Pinpoint the cell where the given text exists, returning its (X, Y) midpoint coordinate. 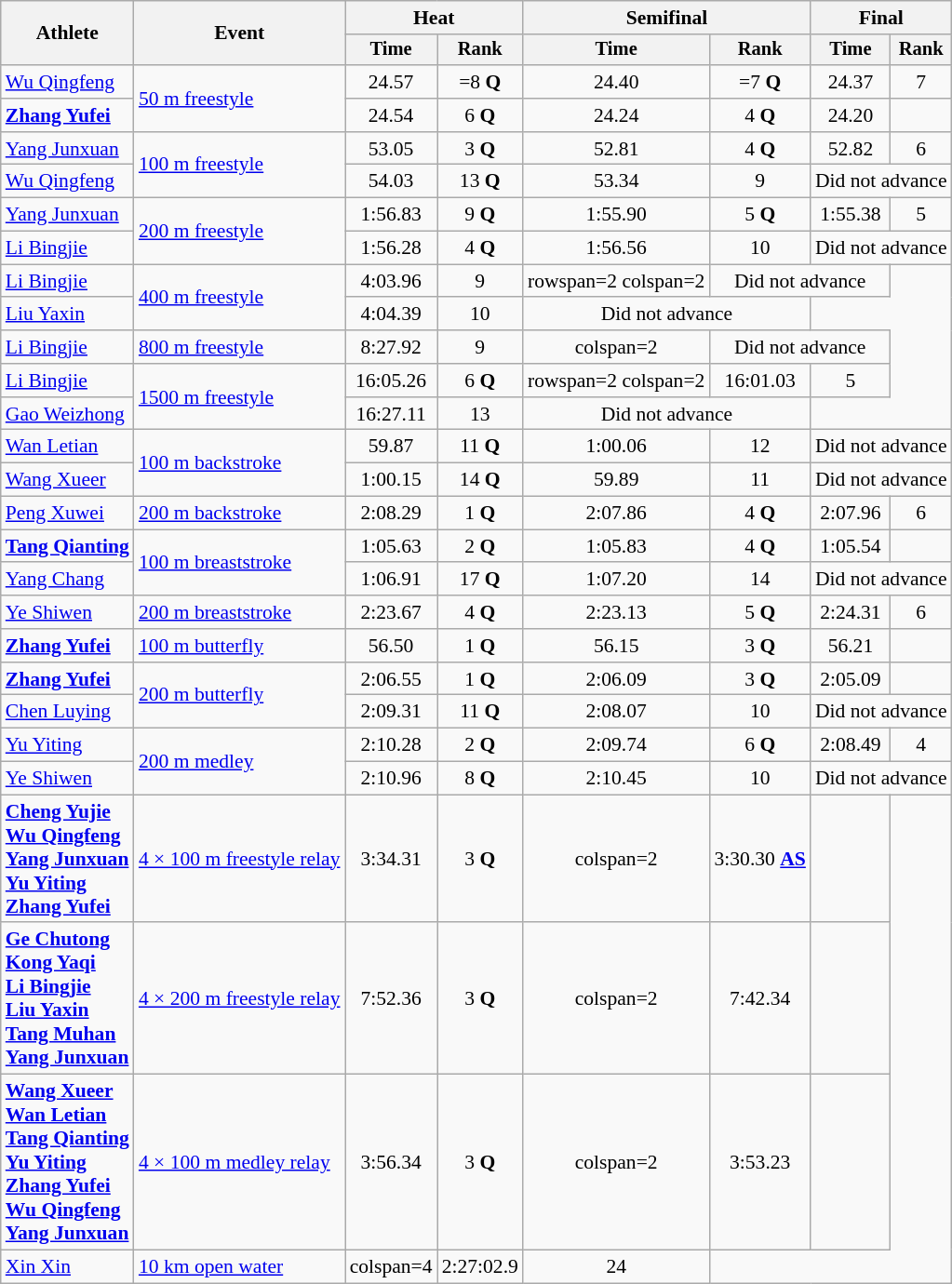
3:53.23 (759, 1163)
2:24.31 (851, 612)
Semifinal (666, 18)
Chen Luying (67, 712)
1:06.91 (391, 580)
Athlete (67, 33)
1:05.83 (616, 546)
17 Q (480, 580)
16:01.03 (759, 381)
24.57 (391, 82)
Xin Xin (67, 1267)
7:52.36 (391, 999)
Wang Xueer (67, 480)
50 m freestyle (240, 99)
14 (759, 580)
59.89 (616, 480)
Wan Letian (67, 447)
Peng Xuwei (67, 514)
56.21 (851, 646)
Liu Yaxin (67, 314)
2:23.67 (391, 612)
3:30.30 AS (759, 859)
Ge ChutongKong YaqiLi BingjieLiu YaxinTang MuhanYang Junxuan (67, 999)
2:10.45 (616, 779)
54.03 (391, 181)
Final (881, 18)
=7 Q (759, 82)
2:27:02.9 (480, 1267)
56.50 (391, 646)
3:34.31 (391, 859)
7 (921, 82)
10 km open water (240, 1267)
53.05 (391, 149)
100 m butterfly (240, 646)
800 m freestyle (240, 347)
24.37 (851, 82)
1:00.15 (391, 480)
1500 m freestyle (240, 396)
2:08.07 (616, 712)
4 × 100 m medley relay (240, 1163)
1:55.38 (851, 215)
colspan=4 (391, 1267)
200 m freestyle (240, 231)
100 m backstroke (240, 463)
11 (759, 480)
Cheng YujieWu QingfengYang JunxuanYu YitingZhang Yufei (67, 859)
200 m butterfly (240, 696)
2:06.55 (391, 679)
24.40 (616, 82)
1:07.20 (616, 580)
8 Q (480, 779)
52.82 (851, 149)
8:27.92 (391, 347)
2:06.09 (616, 679)
Event (240, 33)
200 m breaststroke (240, 612)
4 (921, 745)
13 Q (480, 181)
2:23.13 (616, 612)
9 Q (480, 215)
2:08.29 (391, 514)
2:09.31 (391, 712)
2:08.49 (851, 745)
52.81 (616, 149)
13 (480, 414)
100 m breaststroke (240, 562)
3:56.34 (391, 1163)
12 (759, 447)
53.34 (616, 181)
2:09.74 (616, 745)
200 m backstroke (240, 514)
100 m freestyle (240, 166)
200 m medley (240, 761)
Yu Yiting (67, 745)
16:05.26 (391, 381)
2:10.28 (391, 745)
24.54 (391, 115)
1:56.28 (391, 248)
1:56.83 (391, 215)
4:03.96 (391, 281)
400 m freestyle (240, 298)
56.15 (616, 646)
2:10.96 (391, 779)
Tang Qianting (67, 546)
1:05.63 (391, 546)
Heat (434, 18)
1:56.56 (616, 248)
24.24 (616, 115)
4 × 100 m freestyle relay (240, 859)
59.87 (391, 447)
4 × 200 m freestyle relay (240, 999)
24 (616, 1267)
2:07.86 (616, 514)
24.20 (851, 115)
14 Q (480, 480)
Yang Chang (67, 580)
4:04.39 (391, 314)
1:55.90 (616, 215)
1:00.06 (616, 447)
2:07.96 (851, 514)
1:05.54 (851, 546)
2:05.09 (851, 679)
7:42.34 (759, 999)
16:27.11 (391, 414)
Gao Weizhong (67, 414)
=8 Q (480, 82)
Wang XueerWan LetianTang QiantingYu YitingZhang YufeiWu QingfengYang Junxuan (67, 1163)
